Extract the [x, y] coordinate from the center of the cell holding the provided text.  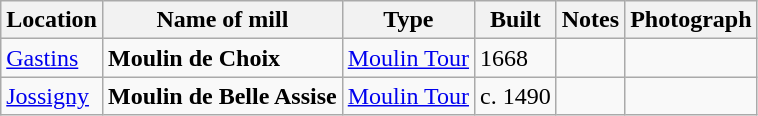
Jossigny [52, 96]
Type [408, 20]
Location [52, 20]
Moulin de Choix [222, 58]
Gastins [52, 58]
Photograph [691, 20]
Notes [590, 20]
c. 1490 [516, 96]
Moulin de Belle Assise [222, 96]
Name of mill [222, 20]
Built [516, 20]
1668 [516, 58]
